Return [X, Y] of the center of cell containing provided text 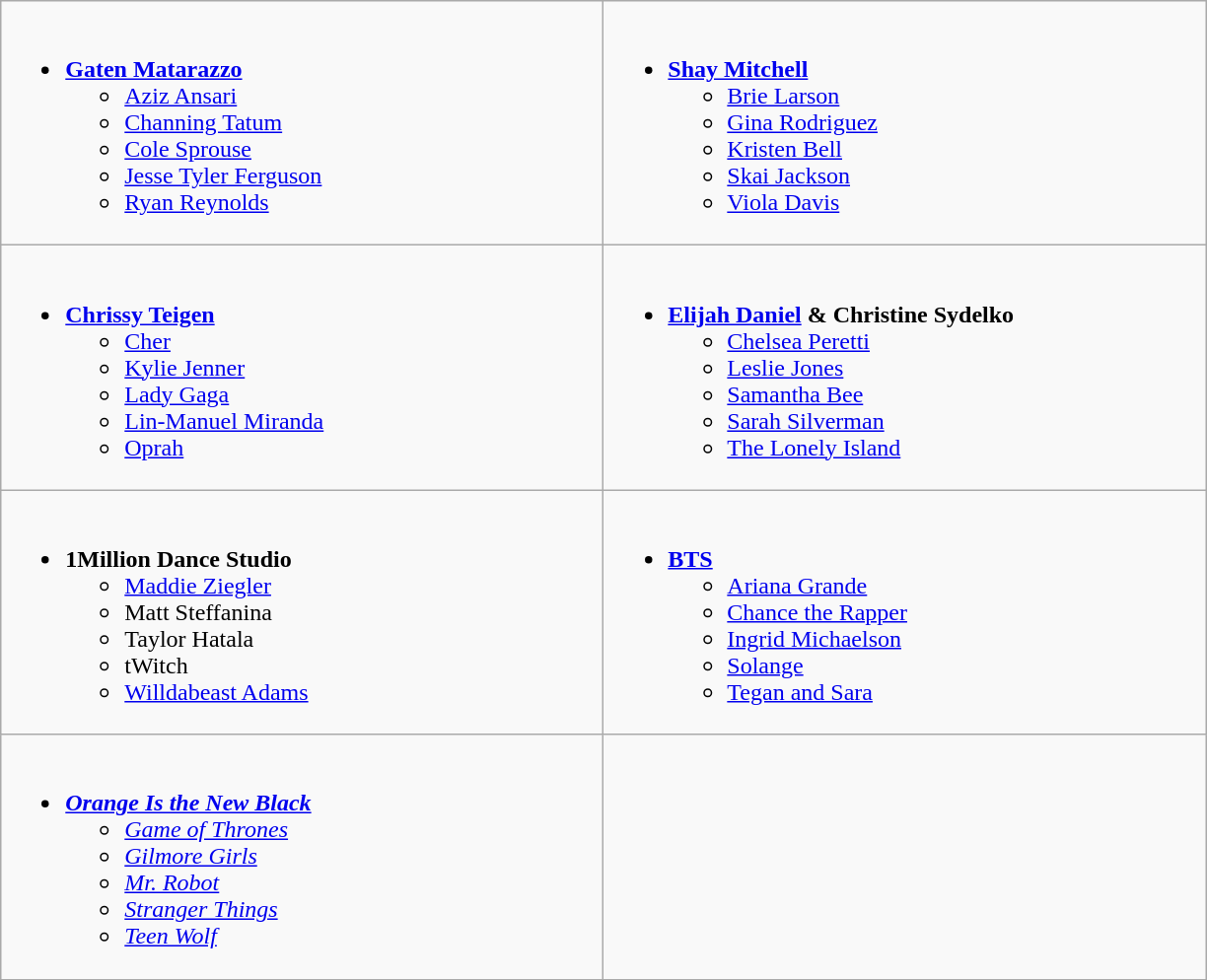
Chrissy TeigenCherKylie JennerLady GagaLin-Manuel MirandaOprah [302, 368]
Elijah Daniel & Christine SydelkoChelsea PerettiLeslie JonesSamantha BeeSarah SilvermanThe Lonely Island [905, 368]
Orange Is the New BlackGame of ThronesGilmore GirlsMr. RobotStranger ThingsTeen Wolf [302, 857]
1Million Dance StudioMaddie ZieglerMatt SteffaninaTaylor HatalatWitchWilldabeast Adams [302, 612]
BTSAriana GrandeChance the RapperIngrid MichaelsonSolangeTegan and Sara [905, 612]
Shay MitchellBrie LarsonGina RodriguezKristen BellSkai JacksonViola Davis [905, 123]
Gaten MatarazzoAziz AnsariChanning TatumCole SprouseJesse Tyler FergusonRyan Reynolds [302, 123]
